Extract the (X, Y) coordinate from the center of the cell holding the provided text.  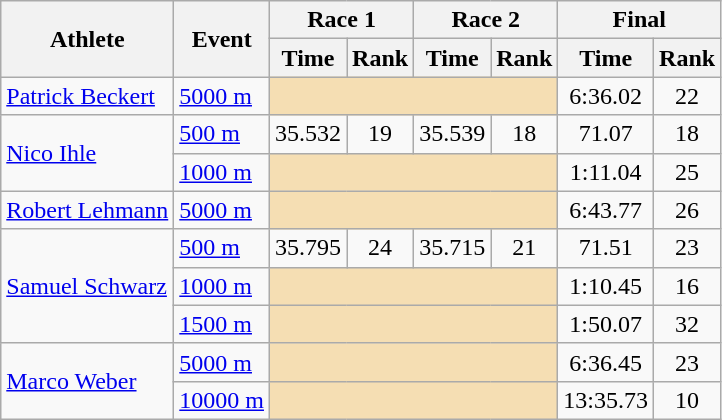
Samuel Schwarz (88, 286)
1:11.04 (606, 172)
35.795 (308, 248)
19 (380, 134)
35.532 (308, 134)
10000 m (222, 400)
71.51 (606, 248)
Final (640, 20)
22 (688, 96)
6:43.77 (606, 210)
71.07 (606, 134)
35.539 (452, 134)
35.715 (452, 248)
6:36.02 (606, 96)
6:36.45 (606, 362)
16 (688, 286)
32 (688, 324)
Marco Weber (88, 381)
1500 m (222, 324)
24 (380, 248)
13:35.73 (606, 400)
Race 2 (486, 20)
10 (688, 400)
Robert Lehmann (88, 210)
Athlete (88, 39)
Event (222, 39)
21 (524, 248)
Nico Ihle (88, 153)
25 (688, 172)
Race 1 (342, 20)
1:50.07 (606, 324)
1:10.45 (606, 286)
26 (688, 210)
Patrick Beckert (88, 96)
